Identify which cell holds the provided text, then report its [X, Y] central coordinate. 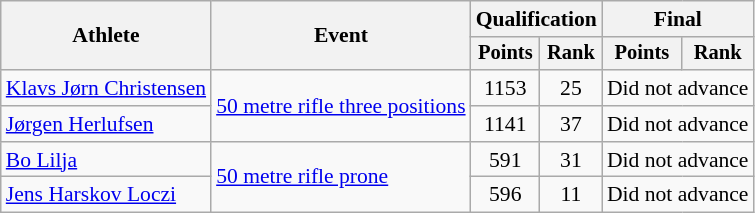
37 [571, 124]
31 [571, 160]
591 [506, 160]
50 metre rifle prone [341, 178]
11 [571, 195]
25 [571, 88]
Klavs Jørn Christensen [106, 88]
Final [678, 19]
1153 [506, 88]
Bo Lilja [106, 160]
Jens Harskov Loczi [106, 195]
1141 [506, 124]
Event [341, 36]
50 metre rifle three positions [341, 106]
Athlete [106, 36]
596 [506, 195]
Jørgen Herlufsen [106, 124]
Qualification [536, 19]
